Return the (X, Y) coordinate for the center point of the cell that contains the specified text.  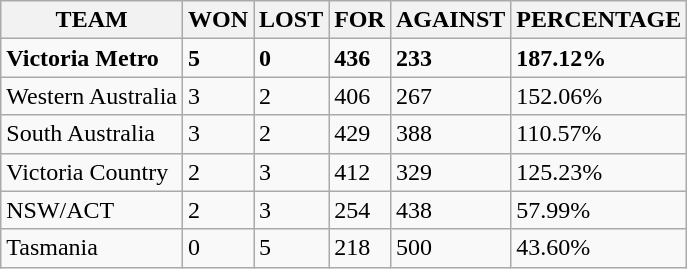
254 (360, 210)
110.57% (599, 134)
South Australia (92, 134)
LOST (292, 20)
125.23% (599, 172)
WON (218, 20)
218 (360, 248)
187.12% (599, 58)
233 (450, 58)
436 (360, 58)
57.99% (599, 210)
TEAM (92, 20)
AGAINST (450, 20)
NSW/ACT (92, 210)
Western Australia (92, 96)
43.60% (599, 248)
267 (450, 96)
Victoria Country (92, 172)
329 (450, 172)
Tasmania (92, 248)
412 (360, 172)
FOR (360, 20)
429 (360, 134)
PERCENTAGE (599, 20)
Victoria Metro (92, 58)
500 (450, 248)
388 (450, 134)
152.06% (599, 96)
406 (360, 96)
438 (450, 210)
